Output the (X, Y) coordinate of the center of the cell containing the given text.  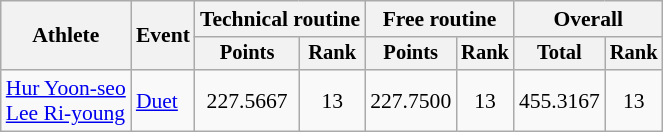
Overall (588, 19)
227.7500 (410, 100)
Free routine (440, 19)
Total (560, 54)
Hur Yoon-seoLee Ri-young (66, 100)
Technical routine (280, 19)
455.3167 (560, 100)
Athlete (66, 36)
Duet (163, 100)
227.5667 (247, 100)
Event (163, 36)
